Extract the (x, y) coordinate from the center of the cell holding the provided text.  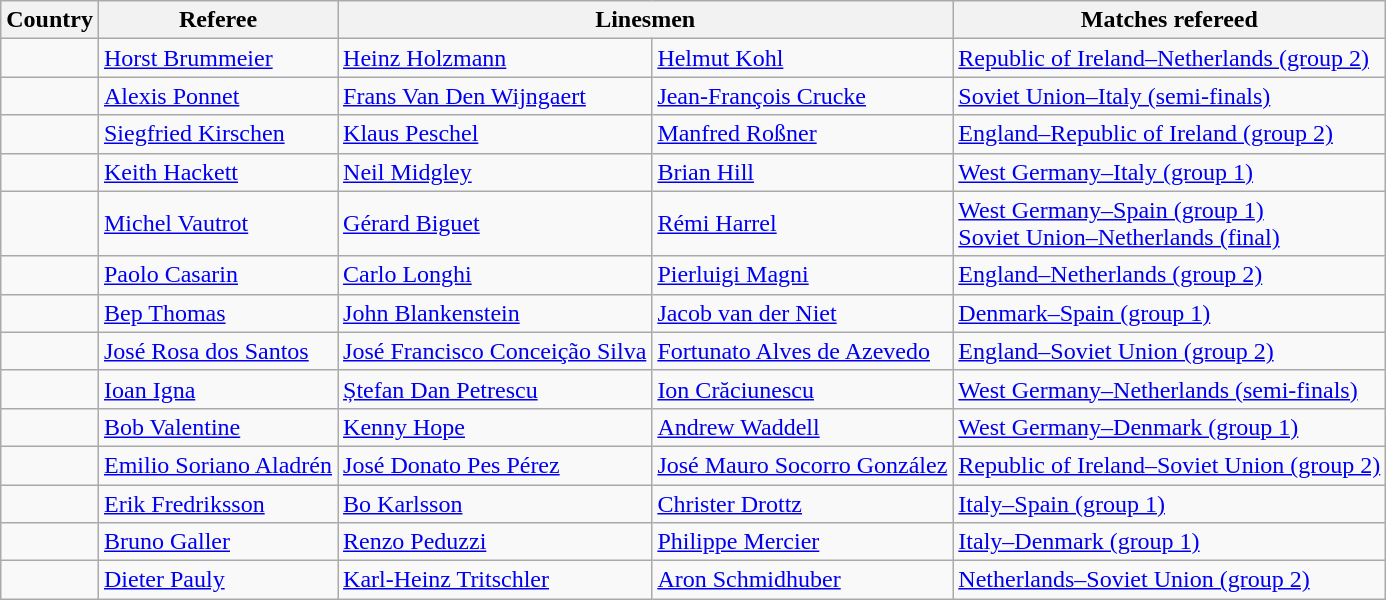
Michel Vautrot (218, 224)
West Germany–Netherlands (semi-finals) (1170, 389)
Bo Karlsson (495, 503)
Fortunato Alves de Azevedo (802, 351)
Siegfried Kirschen (218, 134)
Referee (218, 20)
José Mauro Socorro González (802, 465)
José Rosa dos Santos (218, 351)
Emilio Soriano Aladrén (218, 465)
Alexis Ponnet (218, 96)
Bob Valentine (218, 427)
England–Soviet Union (group 2) (1170, 351)
Erik Fredriksson (218, 503)
Paolo Casarin (218, 275)
Klaus Peschel (495, 134)
England–Netherlands (group 2) (1170, 275)
Neil Midgley (495, 172)
Christer Drottz (802, 503)
Republic of Ireland–Netherlands (group 2) (1170, 58)
Manfred Roßner (802, 134)
Heinz Holzmann (495, 58)
Gérard Biguet (495, 224)
José Donato Pes Pérez (495, 465)
Ștefan Dan Petrescu (495, 389)
José Francisco Conceição Silva (495, 351)
Dieter Pauly (218, 580)
West Germany–Denmark (group 1) (1170, 427)
Kenny Hope (495, 427)
Brian Hill (802, 172)
Rémi Harrel (802, 224)
Jean-François Crucke (802, 96)
England–Republic of Ireland (group 2) (1170, 134)
Renzo Peduzzi (495, 542)
Andrew Waddell (802, 427)
Ioan Igna (218, 389)
Jacob van der Niet (802, 313)
Netherlands–Soviet Union (group 2) (1170, 580)
Aron Schmidhuber (802, 580)
Keith Hackett (218, 172)
Bruno Galler (218, 542)
Denmark–Spain (group 1) (1170, 313)
Helmut Kohl (802, 58)
Linesmen (646, 20)
Ion Crăciunescu (802, 389)
Country (50, 20)
Horst Brummeier (218, 58)
West Germany–Spain (group 1)Soviet Union–Netherlands (final) (1170, 224)
Bep Thomas (218, 313)
Philippe Mercier (802, 542)
Pierluigi Magni (802, 275)
Italy–Denmark (group 1) (1170, 542)
West Germany–Italy (group 1) (1170, 172)
Carlo Longhi (495, 275)
Republic of Ireland–Soviet Union (group 2) (1170, 465)
Matches refereed (1170, 20)
Karl-Heinz Tritschler (495, 580)
Frans Van Den Wijngaert (495, 96)
John Blankenstein (495, 313)
Soviet Union–Italy (semi-finals) (1170, 96)
Italy–Spain (group 1) (1170, 503)
